Return the (x, y) coordinate for the center point of the cell that contains the specified text.  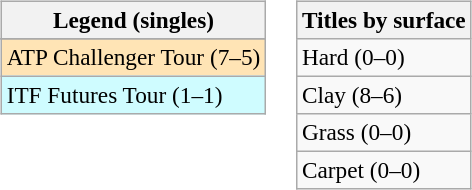
Carpet (0–0) (384, 171)
ATP Challenger Tour (7–5) (133, 57)
Titles by surface (384, 20)
ITF Futures Tour (1–1) (133, 95)
Clay (8–6) (384, 95)
Hard (0–0) (384, 57)
Grass (0–0) (384, 133)
Legend (singles) (133, 20)
